From the cell containing the given text, extract its center point as [x, y] coordinate. 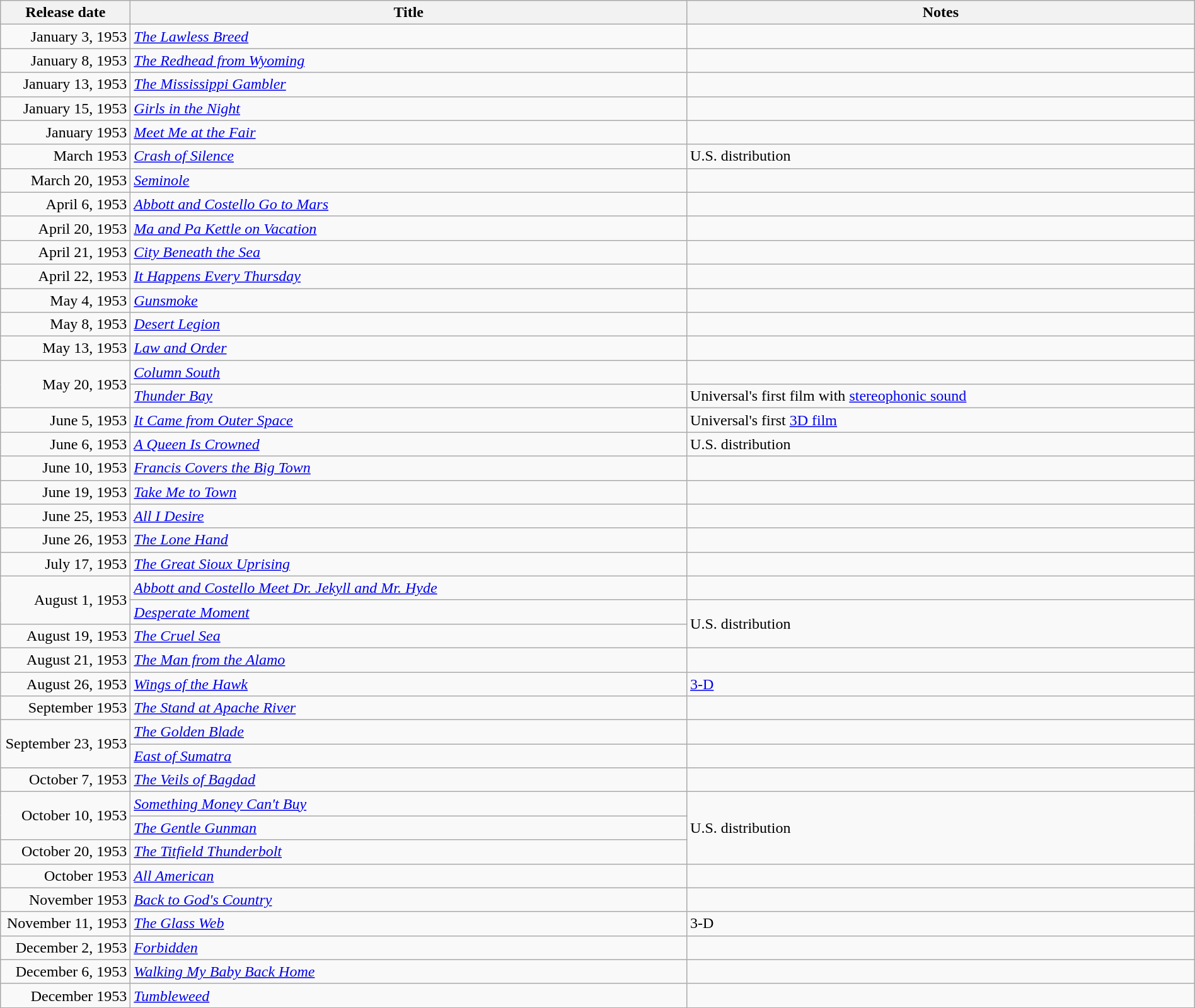
October 10, 1953 [66, 816]
Universal's first film with stereophonic sound [941, 396]
Abbott and Costello Go to Mars [408, 204]
The Gentle Gunman [408, 828]
May 13, 1953 [66, 348]
City Beneath the Sea [408, 252]
April 6, 1953 [66, 204]
March 1953 [66, 156]
January 3, 1953 [66, 37]
The Redhead from Wyoming [408, 60]
It Happens Every Thursday [408, 276]
The Stand at Apache River [408, 708]
Release date [66, 13]
October 7, 1953 [66, 780]
The Glass Web [408, 924]
April 22, 1953 [66, 276]
August 21, 1953 [66, 660]
The Titfield Thunderbolt [408, 852]
Seminole [408, 180]
June 10, 1953 [66, 468]
October 20, 1953 [66, 852]
August 1, 1953 [66, 600]
May 4, 1953 [66, 301]
East of Sumatra [408, 756]
Meet Me at the Fair [408, 132]
It Came from Outer Space [408, 420]
June 6, 1953 [66, 444]
Walking My Baby Back Home [408, 971]
October 1953 [66, 876]
Tumbleweed [408, 995]
Francis Covers the Big Town [408, 468]
Law and Order [408, 348]
April 20, 1953 [66, 228]
September 1953 [66, 708]
Forbidden [408, 948]
Notes [941, 13]
The Great Sioux Uprising [408, 564]
Abbott and Costello Meet Dr. Jekyll and Mr. Hyde [408, 588]
September 23, 1953 [66, 744]
Universal's first 3D film [941, 420]
Thunder Bay [408, 396]
November 1953 [66, 900]
The Lawless Breed [408, 37]
Take Me to Town [408, 492]
January 1953 [66, 132]
January 15, 1953 [66, 108]
The Man from the Alamo [408, 660]
Wings of the Hawk [408, 684]
All American [408, 876]
June 5, 1953 [66, 420]
March 20, 1953 [66, 180]
May 8, 1953 [66, 324]
August 26, 1953 [66, 684]
December 6, 1953 [66, 971]
All I Desire [408, 516]
Desperate Moment [408, 612]
Column South [408, 372]
A Queen Is Crowned [408, 444]
The Lone Hand [408, 540]
Gunsmoke [408, 301]
The Veils of Bagdad [408, 780]
December 2, 1953 [66, 948]
Crash of Silence [408, 156]
The Mississippi Gambler [408, 84]
January 13, 1953 [66, 84]
August 19, 1953 [66, 636]
Girls in the Night [408, 108]
May 20, 1953 [66, 384]
Something Money Can't Buy [408, 804]
December 1953 [66, 995]
July 17, 1953 [66, 564]
June 26, 1953 [66, 540]
June 19, 1953 [66, 492]
April 21, 1953 [66, 252]
The Cruel Sea [408, 636]
Back to God's Country [408, 900]
January 8, 1953 [66, 60]
Title [408, 13]
The Golden Blade [408, 732]
Ma and Pa Kettle on Vacation [408, 228]
November 11, 1953 [66, 924]
June 25, 1953 [66, 516]
Desert Legion [408, 324]
